For the text-containing cell, return its midpoint in (X, Y) coordinate format. 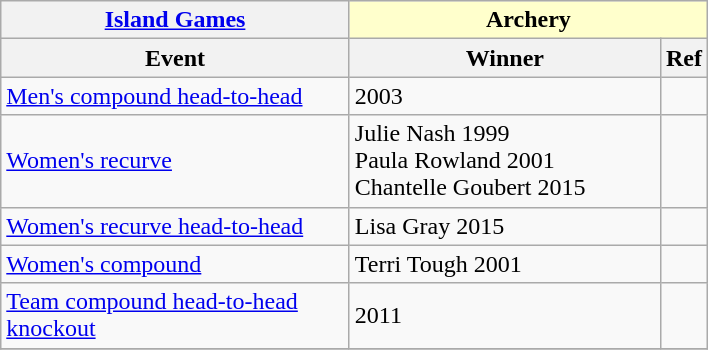
Lisa Gray 2015 (504, 226)
Men's compound head-to-head (176, 96)
2011 (504, 316)
Ref (684, 58)
Women's recurve head-to-head (176, 226)
Winner (504, 58)
Julie Nash 1999 Paula Rowland 2001 Chantelle Goubert 2015 (504, 161)
2003 (504, 96)
Island Games (176, 20)
Event (176, 58)
Archery (528, 20)
Terri Tough 2001 (504, 264)
Women's compound (176, 264)
Women's recurve (176, 161)
Team compound head-to-head knockout (176, 316)
